Extract the (x, y) coordinate from the center of the cell holding the provided text.  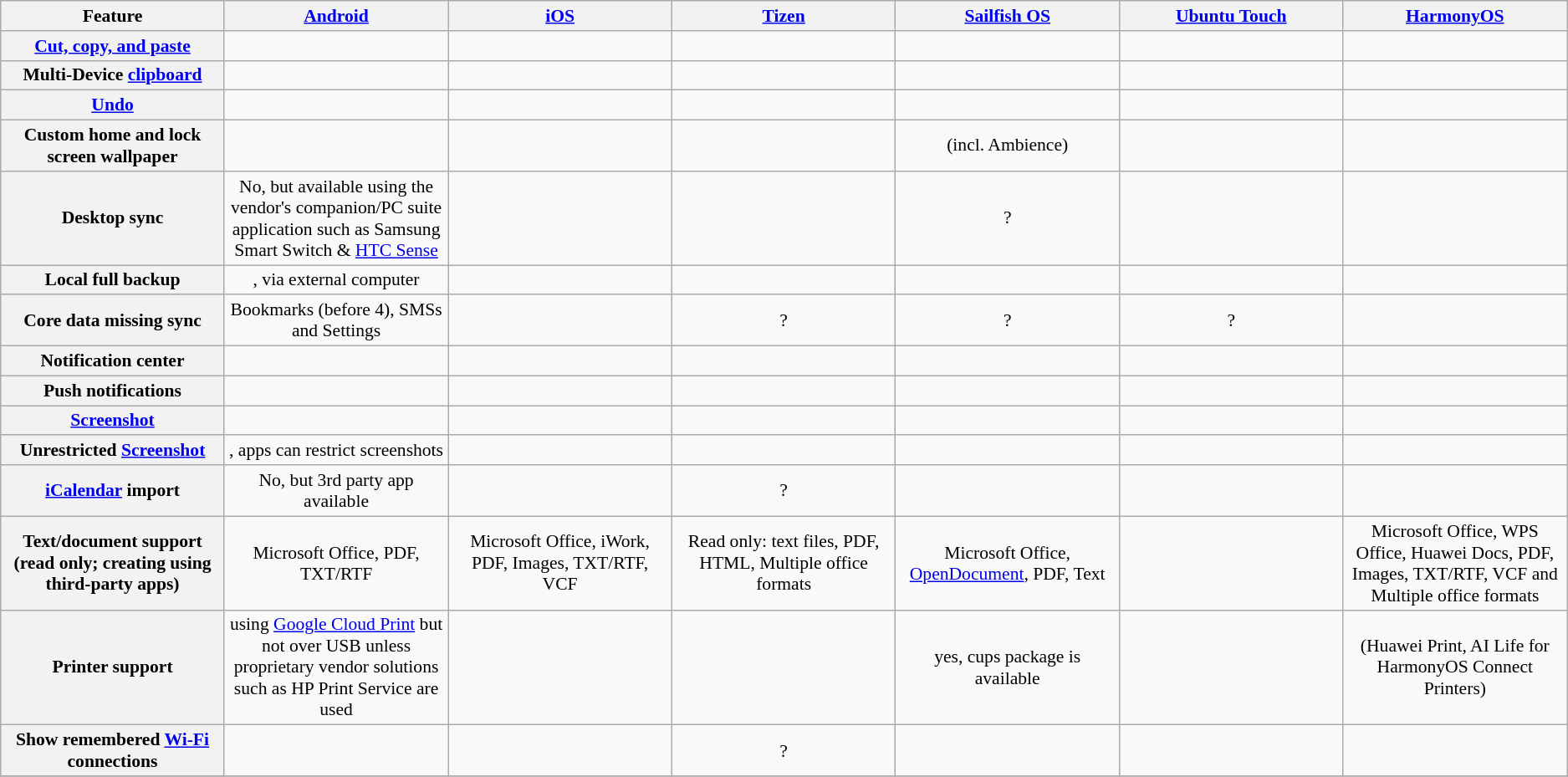
using Google Cloud Print but not over USB unless proprietary vendor solutions such as HP Print Service are used (336, 667)
Sailfish OS (1008, 16)
Ubuntu Touch (1231, 16)
yes, cups package is available (1008, 667)
Microsoft Office, WPS Office, Huawei Docs, PDF, Images, TXT/RTF, VCF and Multiple office formats (1455, 563)
Custom home and lock screen wallpaper (113, 146)
Bookmarks (before 4), SMSs and Settings (336, 321)
Microsoft Office, iWork, PDF, Images, TXT/RTF, VCF (560, 563)
, via external computer (336, 280)
HarmonyOS (1455, 16)
Undo (113, 105)
Cut, copy, and paste (113, 46)
Push notifications (113, 391)
Android (336, 16)
Desktop sync (113, 218)
(Huawei Print, AI Life for HarmonyOS Connect Printers) (1455, 667)
, apps can restrict screenshots (336, 451)
(incl. Ambience) (1008, 146)
Feature (113, 16)
Microsoft Office, PDF, TXT/RTF (336, 563)
iCalendar import (113, 490)
Notification center (113, 361)
iOS (560, 16)
Unrestricted Screenshot (113, 451)
No, but available using the vendor's companion/PC suite application such as Samsung Smart Switch & HTC Sense (336, 218)
Microsoft Office, OpenDocument, PDF, Text (1008, 563)
Core data missing sync (113, 321)
No, but 3rd party app available (336, 490)
Multi-Device clipboard (113, 75)
Text/document support (read only; creating using third-party apps) (113, 563)
Read only: text files, PDF, HTML, Multiple office formats (784, 563)
Tizen (784, 16)
Screenshot (113, 421)
Printer support (113, 667)
Local full backup (113, 280)
Show remembered Wi-Fi connections (113, 751)
